Capture the cell that displays the provided text and extract its [x, y] central coordinate. 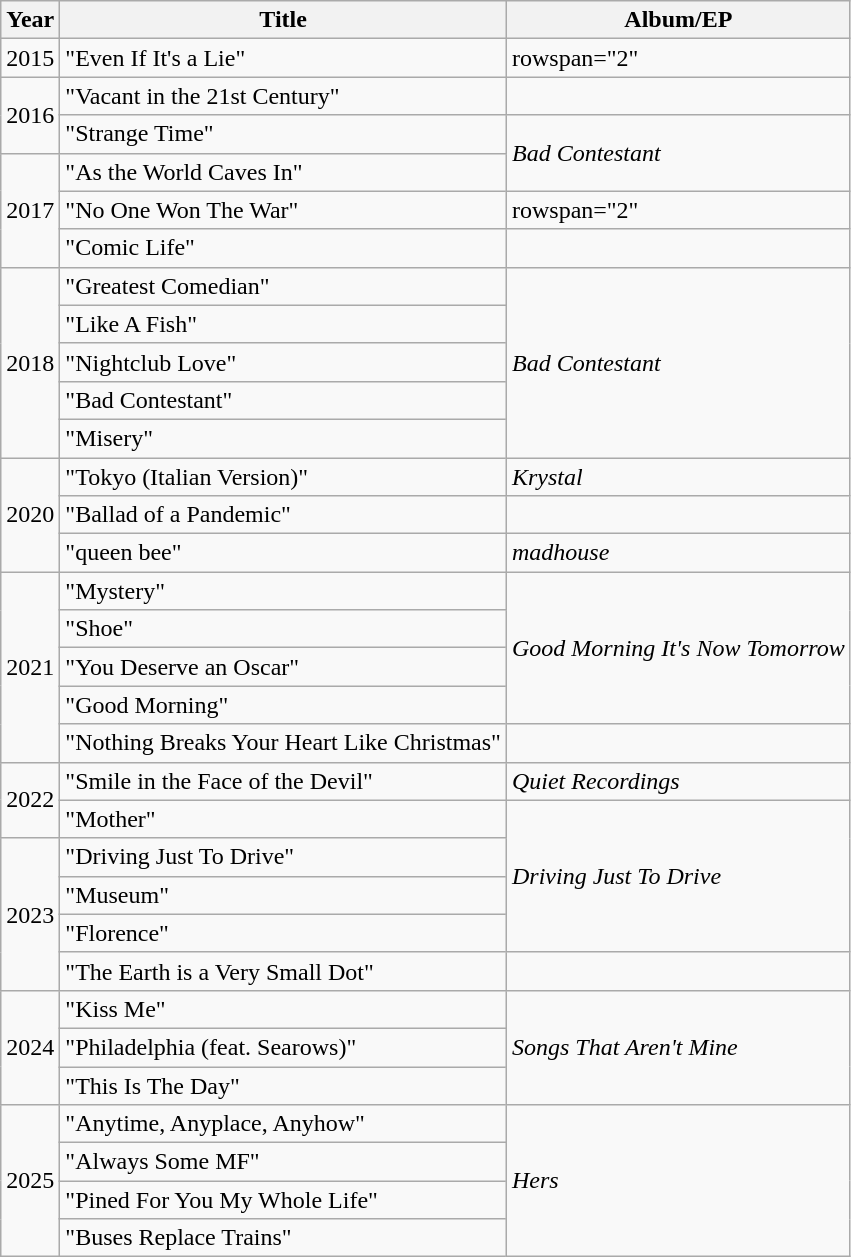
"This Is The Day" [284, 1085]
2024 [30, 1047]
"Nightclub Love" [284, 362]
Hers [678, 1181]
Year [30, 20]
2018 [30, 362]
"Strange Time" [284, 134]
"Smile in the Face of the Devil" [284, 781]
2015 [30, 58]
"Anytime, Anyplace, Anyhow" [284, 1124]
Good Morning It's Now Tomorrow [678, 648]
2022 [30, 800]
"Florence" [284, 933]
"Philadelphia (feat. Searows)" [284, 1047]
"Buses Replace Trains" [284, 1238]
"Pined For You My Whole Life" [284, 1200]
2020 [30, 515]
"Driving Just To Drive" [284, 857]
"As the World Caves In" [284, 172]
Songs That Aren't Mine [678, 1047]
2023 [30, 914]
"Tokyo (Italian Version)" [284, 477]
2021 [30, 667]
"Greatest Comedian" [284, 286]
madhouse [678, 553]
"queen bee" [284, 553]
"Ballad of a Pandemic" [284, 515]
"Vacant in the 21st Century" [284, 96]
"The Earth is a Very Small Dot" [284, 971]
"Comic Life" [284, 248]
"Mystery" [284, 591]
"Like A Fish" [284, 324]
"Misery" [284, 438]
"Bad Contestant" [284, 400]
Driving Just To Drive [678, 876]
"Even If It's a Lie" [284, 58]
"Museum" [284, 895]
"Kiss Me" [284, 1009]
Title [284, 20]
2025 [30, 1181]
"You Deserve an Oscar" [284, 667]
"Nothing Breaks Your Heart Like Christmas" [284, 743]
"Mother" [284, 819]
Quiet Recordings [678, 781]
"No One Won The War" [284, 210]
2017 [30, 210]
"Always Some MF" [284, 1162]
Album/EP [678, 20]
2016 [30, 115]
"Good Morning" [284, 705]
"Shoe" [284, 629]
Krystal [678, 477]
